Detect which cell encompasses the target text, then output its [X, Y] center coordinate. 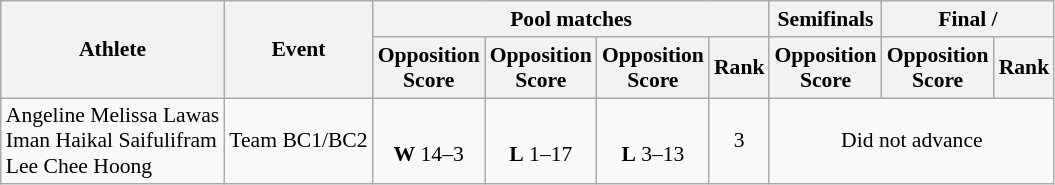
Athlete [113, 50]
3 [740, 142]
Semifinals [825, 19]
L 1–17 [541, 142]
Angeline Melissa LawasIman Haikal SaifuliframLee Chee Hoong [113, 142]
L 3–13 [653, 142]
Team BC1/BC2 [298, 142]
Event [298, 50]
W 14–3 [429, 142]
Final / [968, 19]
Pool matches [572, 19]
Did not advance [912, 142]
